Return (x, y) of the center of cell containing provided text 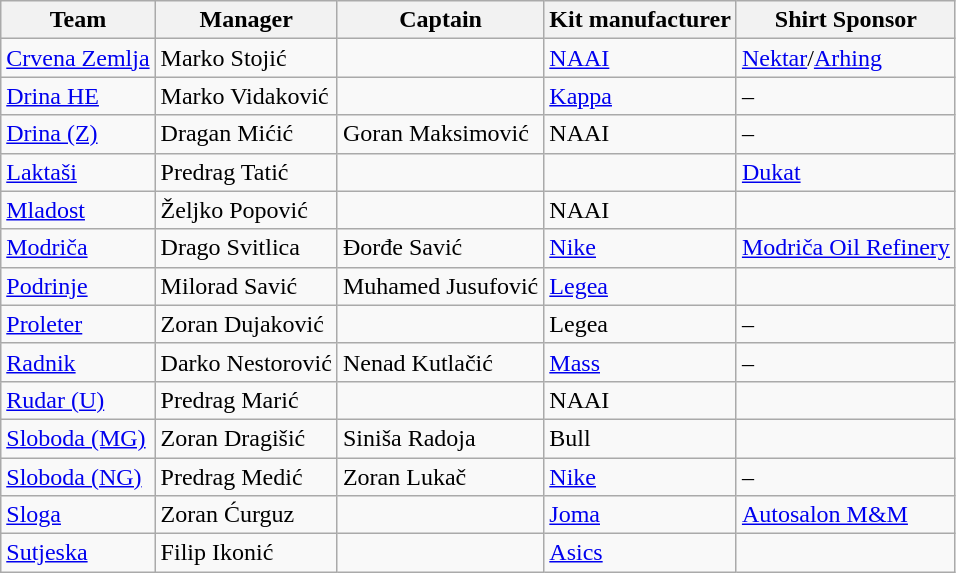
Predrag Medić (246, 477)
Željko Popović (246, 210)
Darko Nestorović (246, 362)
Manager (246, 20)
Drina (Z) (78, 134)
Zoran Dragišić (246, 438)
Modriča Oil Refinery (846, 248)
Marko Vidaković (246, 96)
Crvena Zemlja (78, 58)
Asics (640, 553)
Radnik (78, 362)
Muhamed Jusufović (440, 286)
Drago Svitlica (246, 248)
Team (78, 20)
Shirt Sponsor (846, 20)
Siniša Radoja (440, 438)
Laktaši (78, 172)
Đorđe Savić (440, 248)
Autosalon M&M (846, 515)
Captain (440, 20)
Kit manufacturer (640, 20)
Goran Maksimović (440, 134)
Rudar (U) (78, 400)
Proleter (78, 324)
Kappa (640, 96)
Bull (640, 438)
Sloga (78, 515)
Marko Stojić (246, 58)
Predrag Marić (246, 400)
Joma (640, 515)
Mass (640, 362)
Nektar/Arhing (846, 58)
Modriča (78, 248)
Mladost (78, 210)
Predrag Tatić (246, 172)
Dukat (846, 172)
Sloboda (NG) (78, 477)
Zoran Ćurguz (246, 515)
Filip Ikonić (246, 553)
Dragan Mićić (246, 134)
Milorad Savić (246, 286)
Zoran Lukač (440, 477)
Drina HE (78, 96)
Zoran Dujaković (246, 324)
Nenad Kutlačić (440, 362)
Podrinje (78, 286)
Sutjeska (78, 553)
Sloboda (MG) (78, 438)
